Return (x, y) of the center of cell containing provided text 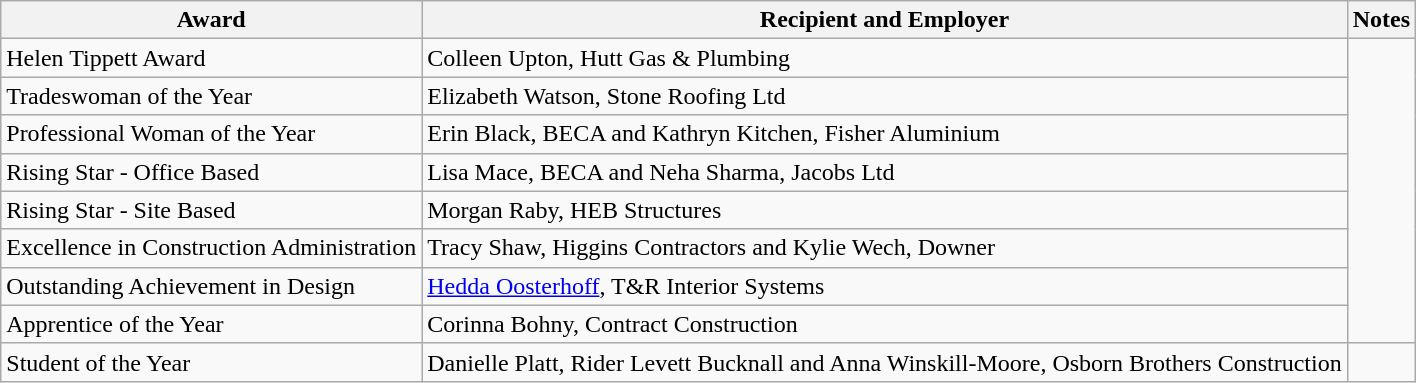
Helen Tippett Award (212, 58)
Student of the Year (212, 362)
Corinna Bohny, Contract Construction (885, 324)
Apprentice of the Year (212, 324)
Notes (1381, 20)
Rising Star - Office Based (212, 172)
Hedda Oosterhoff, T&R Interior Systems (885, 286)
Tracy Shaw, Higgins Contractors and Kylie Wech, Downer (885, 248)
Recipient and Employer (885, 20)
Outstanding Achievement in Design (212, 286)
Lisa Mace, BECA and Neha Sharma, Jacobs Ltd (885, 172)
Elizabeth Watson, Stone Roofing Ltd (885, 96)
Excellence in Construction Administration (212, 248)
Erin Black, BECA and Kathryn Kitchen, Fisher Aluminium (885, 134)
Tradeswoman of the Year (212, 96)
Award (212, 20)
Professional Woman of the Year (212, 134)
Danielle Platt, Rider Levett Bucknall and Anna Winskill-Moore, Osborn Brothers Construction (885, 362)
Rising Star - Site Based (212, 210)
Morgan Raby, HEB Structures (885, 210)
Colleen Upton, Hutt Gas & Plumbing (885, 58)
